Return the [x, y] coordinate for the center point of the cell that contains the specified text.  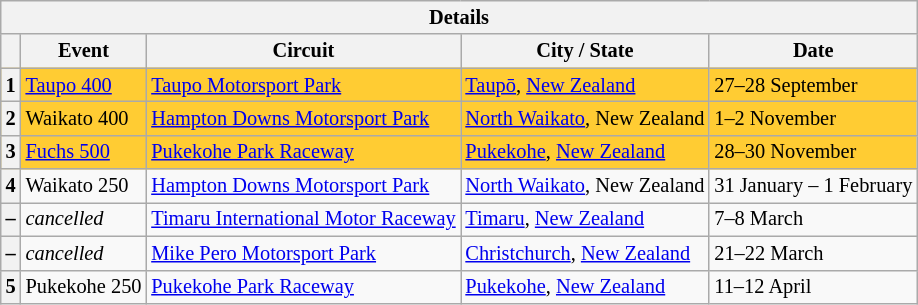
Timaru International Motor Raceway [303, 219]
21–22 March [813, 253]
Event [84, 51]
1–2 November [813, 118]
Waikato 250 [84, 186]
Waikato 400 [84, 118]
5 [11, 287]
11–12 April [813, 287]
28–30 November [813, 152]
Taupo 400 [84, 85]
3 [11, 152]
Fuchs 500 [84, 152]
Timaru, New Zealand [584, 219]
1 [11, 85]
Taupo Motorsport Park [303, 85]
7–8 March [813, 219]
2 [11, 118]
Pukekohe 250 [84, 287]
Circuit [303, 51]
Christchurch, New Zealand [584, 253]
27–28 September [813, 85]
Taupō, New Zealand [584, 85]
Details [459, 17]
4 [11, 186]
City / State [584, 51]
31 January – 1 February [813, 186]
Date [813, 51]
Mike Pero Motorsport Park [303, 253]
